Return (X, Y) of the center of cell containing provided text 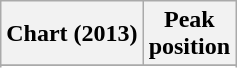
Peakposition (189, 34)
Chart (2013) (72, 34)
